Extract the (x, y) coordinate from the center of the cell holding the provided text.  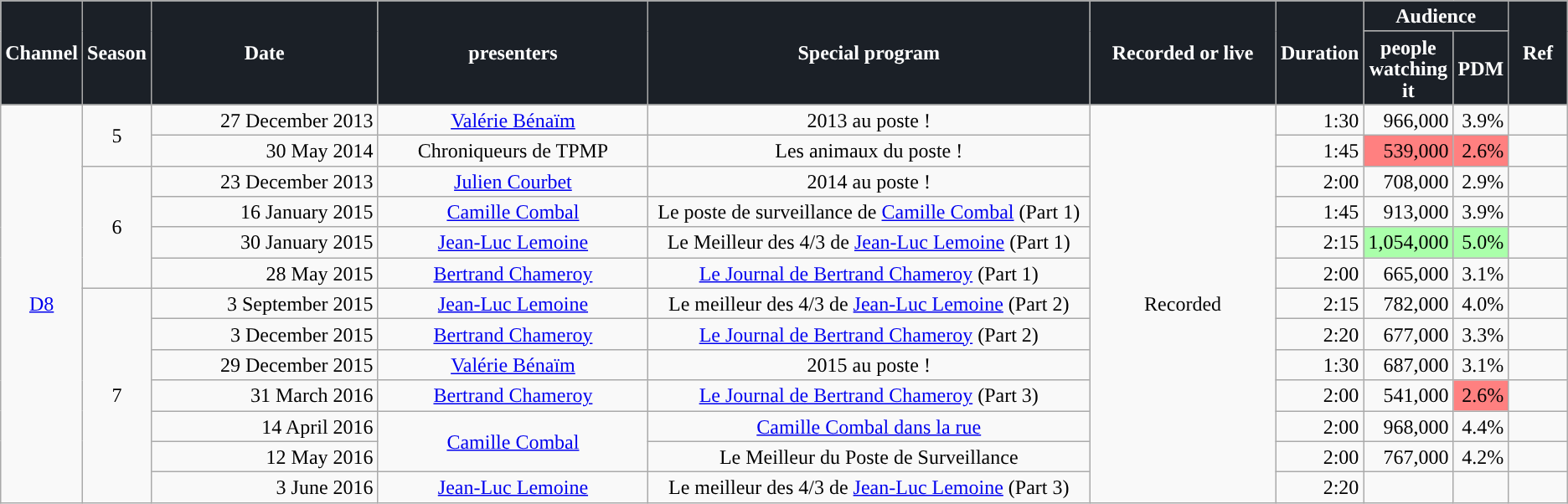
3 June 2016 (265, 487)
3 September 2015 (265, 303)
Special program (869, 53)
Channel (42, 53)
5.0% (1481, 243)
4.2% (1481, 457)
966,000 (1409, 121)
Le Meilleur des 4/3 de Jean-Luc Lemoine (Part 1) (869, 243)
14 April 2016 (265, 425)
31 March 2016 (265, 395)
2013 au poste ! (869, 121)
Audience (1436, 17)
5 (117, 136)
28 May 2015 (265, 273)
782,000 (1409, 303)
968,000 (1409, 425)
2.9% (1481, 181)
30 May 2014 (265, 151)
23 December 2013 (265, 181)
Camille Combal dans la rue (869, 425)
Ref (1538, 53)
Chroniqueurs de TPMP (513, 151)
Le Journal de Bertrand Chameroy (Part 3) (869, 395)
Le Journal de Bertrand Chameroy (Part 1) (869, 273)
3 December 2015 (265, 335)
Julien Courbet (513, 181)
29 December 2015 (265, 365)
913,000 (1409, 213)
3.3% (1481, 335)
Le meilleur des 4/3 de Jean-Luc Lemoine (Part 3) (869, 487)
Date (265, 53)
Les animaux du poste ! (869, 151)
665,000 (1409, 273)
30 January 2015 (265, 243)
767,000 (1409, 457)
Recorded (1183, 303)
4.4% (1481, 425)
27 December 2013 (265, 121)
Le Meilleur du Poste de Surveillance (869, 457)
4.0% (1481, 303)
2014 au poste ! (869, 181)
Le meilleur des 4/3 de Jean-Luc Lemoine (Part 2) (869, 303)
PDM (1481, 68)
Recorded or live (1183, 53)
2015 au poste ! (869, 365)
D8 (42, 303)
presenters (513, 53)
Le poste de surveillance de Camille Combal (Part 1) (869, 213)
people watching it (1409, 68)
Duration (1319, 53)
6 (117, 227)
539,000 (1409, 151)
687,000 (1409, 365)
541,000 (1409, 395)
Season (117, 53)
677,000 (1409, 335)
1,054,000 (1409, 243)
Le Journal de Bertrand Chameroy (Part 2) (869, 335)
708,000 (1409, 181)
16 January 2015 (265, 213)
12 May 2016 (265, 457)
7 (117, 395)
